Locate the cell with the specified text and output its (X, Y) center coordinate. 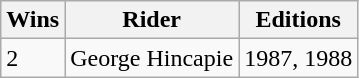
2 (33, 58)
Wins (33, 20)
Editions (298, 20)
George Hincapie (152, 58)
Rider (152, 20)
1987, 1988 (298, 58)
